Search for the cell housing the specified text and yield its [X, Y] center coordinate. 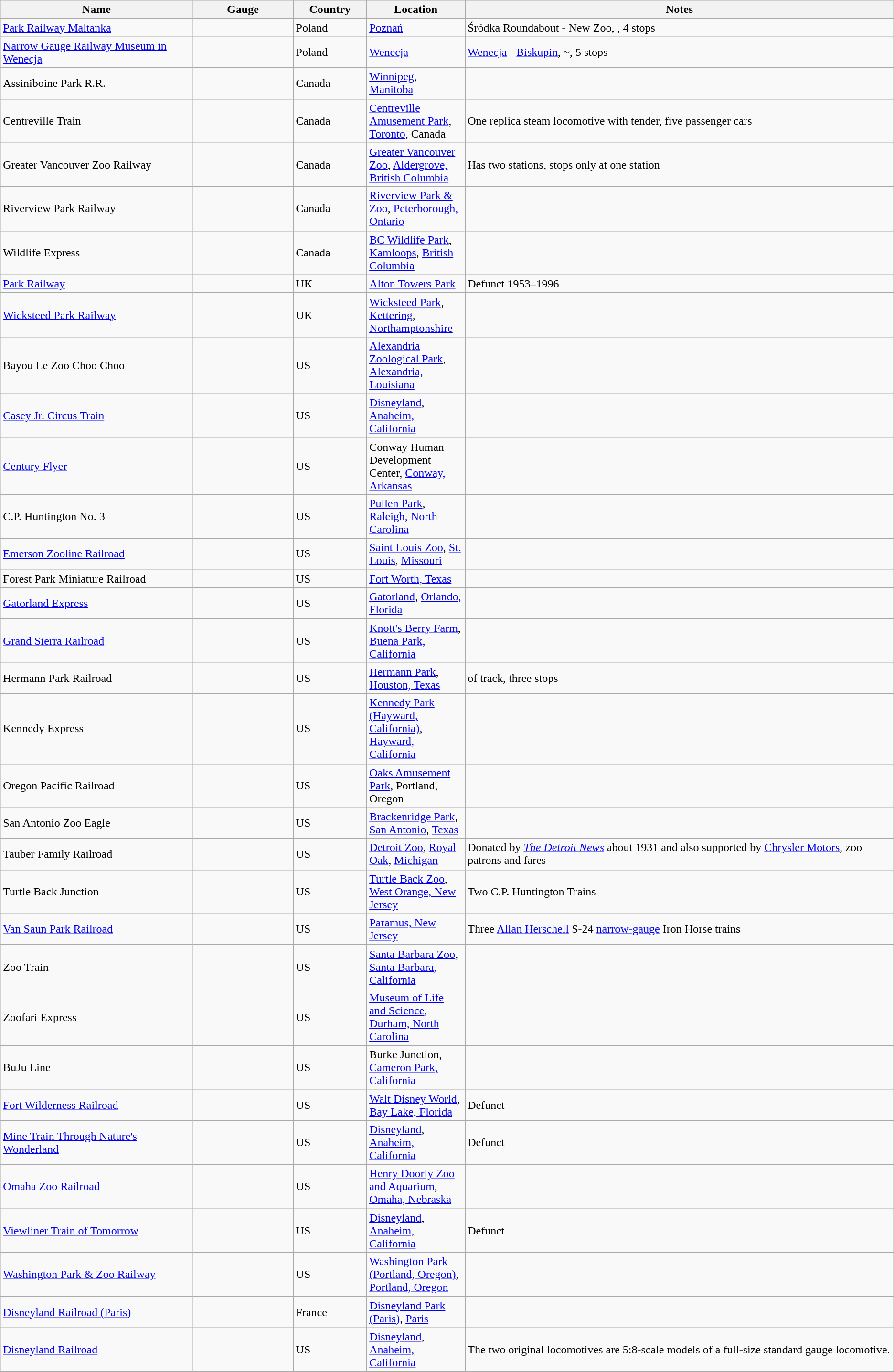
Washington Park & Zoo Railway [96, 1275]
Turtle Back Junction [96, 892]
Centreville Train [96, 121]
Notes [680, 10]
Henry Doorly Zoo and Aquarium, Omaha, Nebraska [416, 1187]
Riverview Park Railway [96, 209]
Wenecja [416, 53]
Hermann Park, Houston, Texas [416, 678]
Saint Louis Zoo, St. Louis, Missouri [416, 554]
Wenecja - Biskupin, ~, 5 stops [680, 53]
France [330, 1312]
Gauge [243, 10]
Two C.P. Huntington Trains [680, 892]
C.P. Huntington No. 3 [96, 517]
Turtle Back Zoo, West Orange, New Jersey [416, 892]
Grand Sierra Railroad [96, 641]
Oaks Amusement Park, Portland, Oregon [416, 786]
Assiniboine Park R.R. [96, 83]
Zoo Train [96, 967]
BC Wildlife Park, Kamloops, British Columbia [416, 253]
Casey Jr. Circus Train [96, 415]
Park Railway [96, 284]
Disneyland Railroad (Paris) [96, 1312]
Wicksteed Park, Kettering, Northamptonshire [416, 315]
Riverview Park & Zoo, Peterborough, Ontario [416, 209]
Gatorland Express [96, 604]
Omaha Zoo Railroad [96, 1187]
Centreville Amusement Park, Toronto, Canada [416, 121]
Wildlife Express [96, 253]
Greater Vancouver Zoo Railway [96, 165]
Poznań [416, 28]
Winnipeg, Manitoba [416, 83]
Disneyland Park (Paris), Paris [416, 1312]
Disneyland Railroad [96, 1350]
Knott's Berry Farm, Buena Park, California [416, 641]
Alton Towers Park [416, 284]
Śródka Roundabout - New Zoo, , 4 stops [680, 28]
Paramus, New Jersey [416, 929]
Kennedy Express [96, 729]
Van Saun Park Railroad [96, 929]
Defunct 1953–1996 [680, 284]
Forest Park Miniature Railroad [96, 579]
Narrow Gauge Railway Museum in Wenecja [96, 53]
The two original locomotives are 5:8-scale models of a full-size standard gauge locomotive. [680, 1350]
Donated by The Detroit News about 1931 and also supported by Chrysler Motors, zoo patrons and fares [680, 854]
Bayou Le Zoo Choo Choo [96, 365]
Country [330, 10]
Walt Disney World, Bay Lake, Florida [416, 1105]
Mine Train Through Nature's Wonderland [96, 1143]
Gatorland, Orlando, Florida [416, 604]
Location [416, 10]
Conway Human Development Center, Conway, Arkansas [416, 466]
One replica steam locomotive with tender, five passenger cars [680, 121]
Museum of Life and Science, Durham, North Carolina [416, 1017]
Oregon Pacific Railroad [96, 786]
Detroit Zoo, Royal Oak, Michigan [416, 854]
Pullen Park, Raleigh, North Carolina [416, 517]
Wicksteed Park Railway [96, 315]
Alexandria Zoological Park, Alexandria, Louisiana [416, 365]
Washington Park (Portland, Oregon), Portland, Oregon [416, 1275]
Century Flyer [96, 466]
Viewliner Train of Tomorrow [96, 1231]
Zoofari Express [96, 1017]
Brackenridge Park, San Antonio, Texas [416, 823]
Santa Barbara Zoo, Santa Barbara, California [416, 967]
Kennedy Park (Hayward, California), Hayward, California [416, 729]
Emerson Zooline Railroad [96, 554]
Greater Vancouver Zoo, Aldergrove, British Columbia [416, 165]
Burke Junction, Cameron Park, California [416, 1067]
Fort Wilderness Railroad [96, 1105]
Three Allan Herschell S-24 narrow-gauge Iron Horse trains [680, 929]
Park Railway Maltanka [96, 28]
BuJu Line [96, 1067]
of track, three stops [680, 678]
Hermann Park Railroad [96, 678]
Name [96, 10]
Tauber Family Railroad [96, 854]
Has two stations, stops only at one station [680, 165]
Fort Worth, Texas [416, 579]
San Antonio Zoo Eagle [96, 823]
